From the cell containing the given text, extract its center point as [X, Y] coordinate. 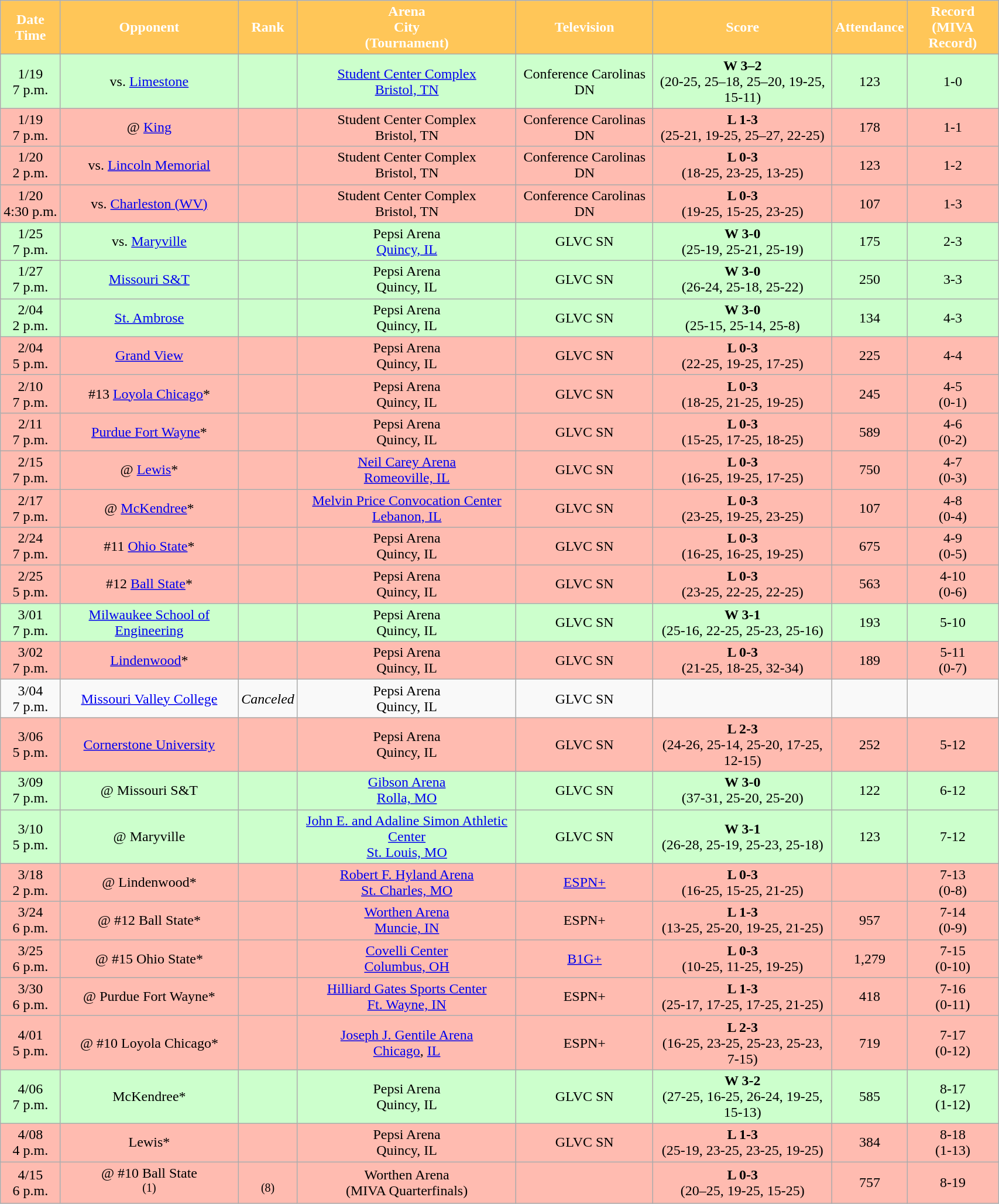
L 1-3(25-21, 19-25, 25–27, 22-25) [743, 128]
vs. Lincoln Memorial [149, 165]
3/047 p.m. [30, 699]
4-4 [953, 356]
2/107 p.m. [30, 393]
957 [870, 920]
1-3 [953, 204]
1/277 p.m. [30, 280]
Opponent [149, 28]
L 0-3(23-25, 19-25, 23-25) [743, 508]
Cornerstone University [149, 745]
W 3-0(37-31, 25-20, 25-20) [743, 790]
252 [870, 745]
7-13(0-8) [953, 883]
2/177 p.m. [30, 508]
7-15(0-10) [953, 959]
4-9(0-5) [953, 547]
7-17(0-12) [953, 1042]
L 0-3(21-25, 18-25, 32-34) [743, 660]
4-7(0-3) [953, 469]
L 0-3(22-25, 19-25, 17-25) [743, 356]
Joseph J. Gentile ArenaChicago, IL [406, 1042]
4/067 p.m. [30, 1096]
L 0-3(16-25, 16-25, 19-25) [743, 547]
Neil Carey ArenaRomeoville, IL [406, 469]
vs. Limestone [149, 81]
L 1-3(13-25, 25-20, 19-25, 21-25) [743, 920]
L 1-3(25-17, 17-25, 17-25, 21-25) [743, 996]
384 [870, 1143]
3/097 p.m. [30, 790]
#13 Loyola Chicago* [149, 393]
ArenaCity(Tournament) [406, 28]
L 0-3(23-25, 22-25, 22-25) [743, 584]
Score [743, 28]
4-3 [953, 317]
8-19 [953, 1182]
Robert F. Hyland ArenaSt. Charles, MO [406, 883]
#12 Ball State* [149, 584]
Worthen Arena(MIVA Quarterfinals) [406, 1182]
4/084 p.m. [30, 1143]
1/202 p.m. [30, 165]
5-12 [953, 745]
189 [870, 660]
@ Purdue Fort Wayne* [149, 996]
B1G+ [585, 959]
193 [870, 623]
W 3-0(25-15, 25-14, 25-8) [743, 317]
122 [870, 790]
175 [870, 241]
@ #10 Loyola Chicago* [149, 1042]
L 0-3(16-25, 15-25, 21-25) [743, 883]
1/257 p.m. [30, 241]
@ Maryville [149, 836]
L 2-3(24-26, 25-14, 25-20, 17-25, 12-15) [743, 745]
W 3-0(25-19, 25-21, 25-19) [743, 241]
1-2 [953, 165]
vs. Charleston (WV) [149, 204]
@ McKendree* [149, 508]
Hilliard Gates Sports CenterFt. Wayne, IN [406, 996]
L 0-3(10-25, 11-25, 19-25) [743, 959]
L 0-3(19-25, 15-25, 23-25) [743, 204]
W 3-2(27-25, 16-25, 26-24, 19-25, 15-13) [743, 1096]
McKendree* [149, 1096]
Worthen ArenaMuncie, IN [406, 920]
@ Missouri S&T [149, 790]
563 [870, 584]
L 1-3(25-19, 23-25, 23-25, 19-25) [743, 1143]
4-6(0-2) [953, 432]
3/027 p.m. [30, 660]
@ Lindenwood* [149, 883]
L 0-3(18-25, 23-25, 13-25) [743, 165]
@ Lewis* [149, 469]
585 [870, 1096]
4-10(0-6) [953, 584]
Grand View [149, 356]
4-5(0-1) [953, 393]
Canceled [268, 699]
7-16(0-11) [953, 996]
5-11(0-7) [953, 660]
757 [870, 1182]
1/204:30 p.m. [30, 204]
#11 Ohio State* [149, 547]
Lindenwood* [149, 660]
W 3-0(26-24, 25-18, 25-22) [743, 280]
8-17(1-12) [953, 1096]
W 3-1(25-16, 22-25, 25-23, 25-16) [743, 623]
2/042 p.m. [30, 317]
178 [870, 128]
589 [870, 432]
W 3–2(20-25, 25–18, 25–20, 19-25, 15-11) [743, 81]
6-12 [953, 790]
L 0-3(15-25, 17-25, 18-25) [743, 432]
719 [870, 1042]
L 0-3(16-25, 19-25, 17-25) [743, 469]
4/015 p.m. [30, 1042]
@ #12 Ball State* [149, 920]
1-1 [953, 128]
L 2-3(16-25, 23-25, 25-23, 25-23, 7-15) [743, 1042]
4-8(0-4) [953, 508]
Missouri S&T [149, 280]
@ #10 Ball State (1) [149, 1182]
Purdue Fort Wayne* [149, 432]
Missouri Valley College [149, 699]
Rank [268, 28]
4/156 p.m. [30, 1182]
@ King [149, 128]
Lewis* [149, 1143]
134 [870, 317]
L 0-3(18-25, 21-25, 19-25) [743, 393]
3/246 p.m. [30, 920]
Television [585, 28]
3/017 p.m. [30, 623]
5-10 [953, 623]
2/117 p.m. [30, 432]
675 [870, 547]
(8) [268, 1182]
3-3 [953, 280]
Melvin Price Convocation CenterLebanon, IL [406, 508]
1-0 [953, 81]
3/182 p.m. [30, 883]
2/255 p.m. [30, 584]
Attendance [870, 28]
Gibson ArenaRolla, MO [406, 790]
7-14(0-9) [953, 920]
Covelli CenterColumbus, OH [406, 959]
Milwaukee School of Engineering [149, 623]
2-3 [953, 241]
2/045 p.m. [30, 356]
W 3-1(26-28, 25-19, 25-23, 25-18) [743, 836]
2/247 p.m. [30, 547]
8-18(1-13) [953, 1143]
2/157 p.m. [30, 469]
3/105 p.m. [30, 836]
vs. Maryville [149, 241]
3/256 p.m. [30, 959]
418 [870, 996]
@ #15 Ohio State* [149, 959]
DateTime [30, 28]
7-12 [953, 836]
250 [870, 280]
3/306 p.m. [30, 996]
750 [870, 469]
225 [870, 356]
1,279 [870, 959]
L 0-3(20–25, 19-25, 15-25) [743, 1182]
St. Ambrose [149, 317]
Record(MIVA Record) [953, 28]
245 [870, 393]
John E. and Adaline Simon Athletic CenterSt. Louis, MO [406, 836]
3/065 p.m. [30, 745]
